From the cell containing the given text, extract its center point as [X, Y] coordinate. 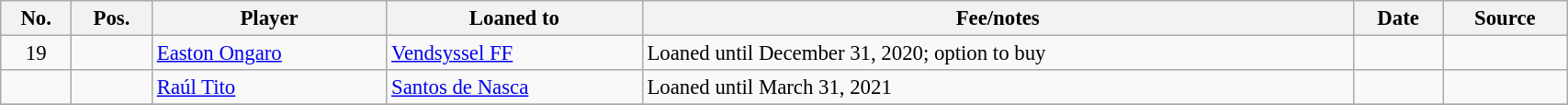
Loaned until March 31, 2021 [998, 87]
Loaned to [514, 18]
19 [37, 53]
Date [1398, 18]
No. [37, 18]
Source [1505, 18]
Fee/notes [998, 18]
Vendsyssel FF [514, 53]
Loaned until December 31, 2020; option to buy [998, 53]
Easton Ongaro [268, 53]
Santos de Nasca [514, 87]
Pos. [112, 18]
Player [268, 18]
Raúl Tito [268, 87]
